Extract the [X, Y] coordinate from the center of the cell holding the provided text.  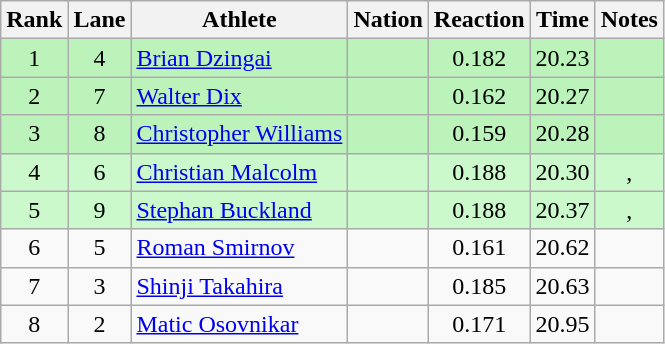
20.27 [562, 96]
20.62 [562, 248]
Time [562, 20]
Nation [388, 20]
Shinji Takahira [240, 286]
20.23 [562, 58]
Notes [629, 20]
Rank [34, 20]
20.28 [562, 134]
Stephan Buckland [240, 210]
20.30 [562, 172]
20.37 [562, 210]
0.182 [479, 58]
9 [100, 210]
Walter Dix [240, 96]
Matic Osovnikar [240, 324]
Lane [100, 20]
20.95 [562, 324]
0.162 [479, 96]
Reaction [479, 20]
0.171 [479, 324]
Athlete [240, 20]
Christopher Williams [240, 134]
Roman Smirnov [240, 248]
Christian Malcolm [240, 172]
0.185 [479, 286]
20.63 [562, 286]
0.159 [479, 134]
1 [34, 58]
Brian Dzingai [240, 58]
0.161 [479, 248]
